For the text-containing cell, return its midpoint in [X, Y] coordinate format. 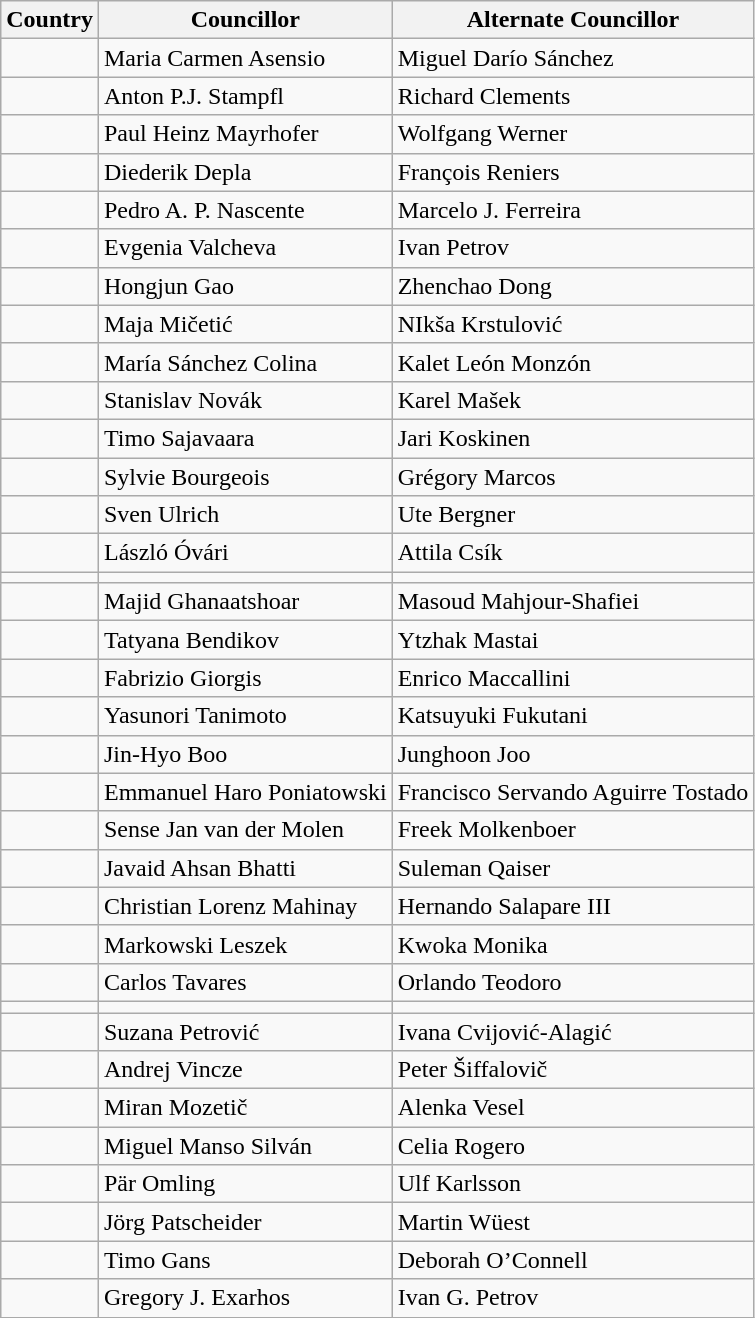
Orlando Teodoro [573, 982]
Celia Rogero [573, 1146]
Wolfgang Werner [573, 134]
Richard Clements [573, 96]
Ute Bergner [573, 515]
Maja Mičetić [245, 324]
Emmanuel Haro Poniatowski [245, 792]
Gregory J. Exarhos [245, 1298]
Carlos Tavares [245, 982]
Ivan G. Petrov [573, 1298]
Peter Šiffalovič [573, 1070]
María Sánchez Colina [245, 362]
Sven Ulrich [245, 515]
Fabrizio Giorgis [245, 678]
Kalet León Monzón [573, 362]
Miran Mozetič [245, 1108]
Jin-Hyo Boo [245, 754]
Sense Jan van der Molen [245, 830]
Christian Lorenz Mahinay [245, 906]
Kwoka Monika [573, 944]
NIkša Krstulović [573, 324]
Grégory Marcos [573, 477]
Hongjun Gao [245, 286]
Anton P.J. Stampfl [245, 96]
Majid Ghanaatshoar [245, 602]
Ivan Petrov [573, 248]
Markowski Leszek [245, 944]
Councillor [245, 20]
Freek Molkenboer [573, 830]
Katsuyuki Fukutani [573, 716]
Karel Mašek [573, 400]
Marcelo J. Ferreira [573, 210]
Stanislav Novák [245, 400]
Masoud Mahjour-Shafiei [573, 602]
Martin Wüest [573, 1222]
Tatyana Bendikov [245, 640]
Paul Heinz Mayrhofer [245, 134]
Ulf Karlsson [573, 1184]
Jörg Patscheider [245, 1222]
Alenka Vesel [573, 1108]
Francisco Servando Aguirre Tostado [573, 792]
Timo Sajavaara [245, 438]
Pär Omling [245, 1184]
Attila Csík [573, 553]
Ytzhak Mastai [573, 640]
Miguel Manso Silván [245, 1146]
Javaid Ahsan Bhatti [245, 868]
Timo Gans [245, 1260]
Diederik Depla [245, 172]
Sylvie Bourgeois [245, 477]
Enrico Maccallini [573, 678]
Suzana Petrović [245, 1031]
Evgenia Valcheva [245, 248]
Maria Carmen Asensio [245, 58]
Alternate Councillor [573, 20]
Yasunori Tanimoto [245, 716]
László Óvári [245, 553]
Jari Koskinen [573, 438]
Miguel Darío Sánchez [573, 58]
Suleman Qaiser [573, 868]
Andrej Vincze [245, 1070]
Pedro A. P. Nascente [245, 210]
Hernando Salapare III [573, 906]
Zhenchao Dong [573, 286]
Deborah O’Connell [573, 1260]
Ivana Cvijović-Alagić [573, 1031]
François Reniers [573, 172]
Country [50, 20]
Junghoon Joo [573, 754]
